Output the (x, y) coordinate of the center of the cell containing the given text.  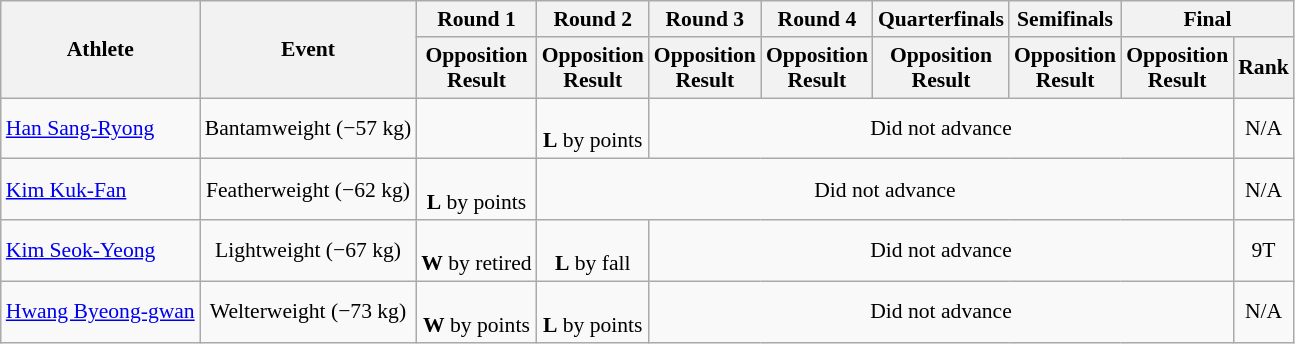
9T (1264, 250)
Round 2 (593, 19)
Welterweight (−73 kg) (308, 312)
Event (308, 50)
Rank (1264, 68)
Semifinals (1065, 19)
Athlete (100, 50)
Final (1208, 19)
Bantamweight (−57 kg) (308, 128)
W by retired (476, 250)
Round 1 (476, 19)
Featherweight (−62 kg) (308, 190)
L by fall (593, 250)
Hwang Byeong-gwan (100, 312)
Kim Kuk-Fan (100, 190)
Lightweight (−67 kg) (308, 250)
Han Sang-Ryong (100, 128)
Round 4 (817, 19)
Round 3 (705, 19)
Quarterfinals (941, 19)
Kim Seok-Yeong (100, 250)
W by points (476, 312)
